From the cell containing the given text, extract its center point as [X, Y] coordinate. 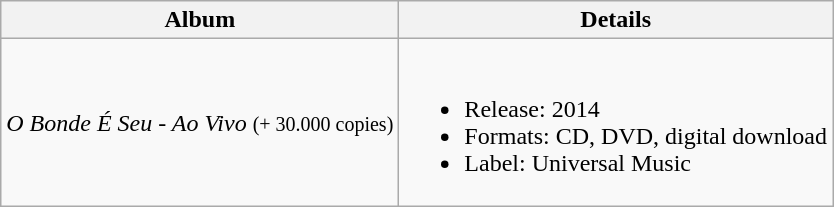
O Bonde É Seu - Ao Vivo (+ 30.000 copies) [200, 122]
Album [200, 20]
Release: 2014Formats: CD, DVD, digital downloadLabel: Universal Music [616, 122]
Details [616, 20]
